For the text-containing cell, return its midpoint in (x, y) coordinate format. 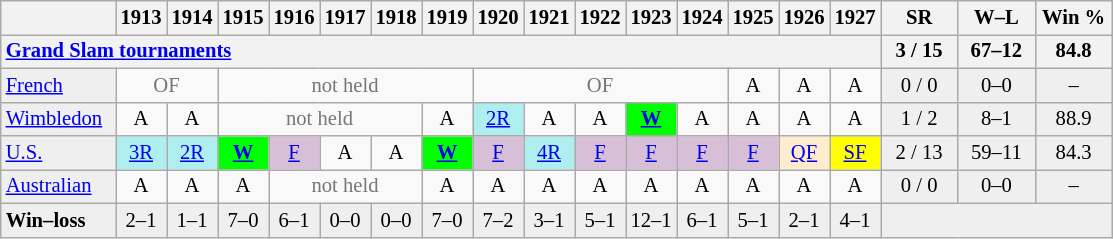
4–1 (856, 220)
1–1 (192, 220)
1919 (448, 17)
1924 (702, 17)
84.8 (1074, 51)
1920 (498, 17)
1926 (804, 17)
1927 (856, 17)
4R (550, 153)
1921 (550, 17)
U.S. (58, 153)
1922 (600, 17)
1 / 2 (918, 119)
Win % (1074, 17)
1916 (294, 17)
Grand Slam tournaments (441, 51)
W–L (996, 17)
88.9 (1074, 119)
1915 (244, 17)
3R (142, 153)
84.3 (1074, 153)
59–11 (996, 153)
3 / 15 (918, 51)
67–12 (996, 51)
Win–loss (58, 220)
1923 (652, 17)
8–1 (996, 119)
1917 (346, 17)
12–1 (652, 220)
French (58, 85)
2 / 13 (918, 153)
3–1 (550, 220)
7–2 (498, 220)
SR (918, 17)
QF (804, 153)
1925 (754, 17)
1914 (192, 17)
SF (856, 153)
Australian (58, 186)
1913 (142, 17)
Wimbledon (58, 119)
1918 (396, 17)
